Search for the cell housing the specified text and yield its (X, Y) center coordinate. 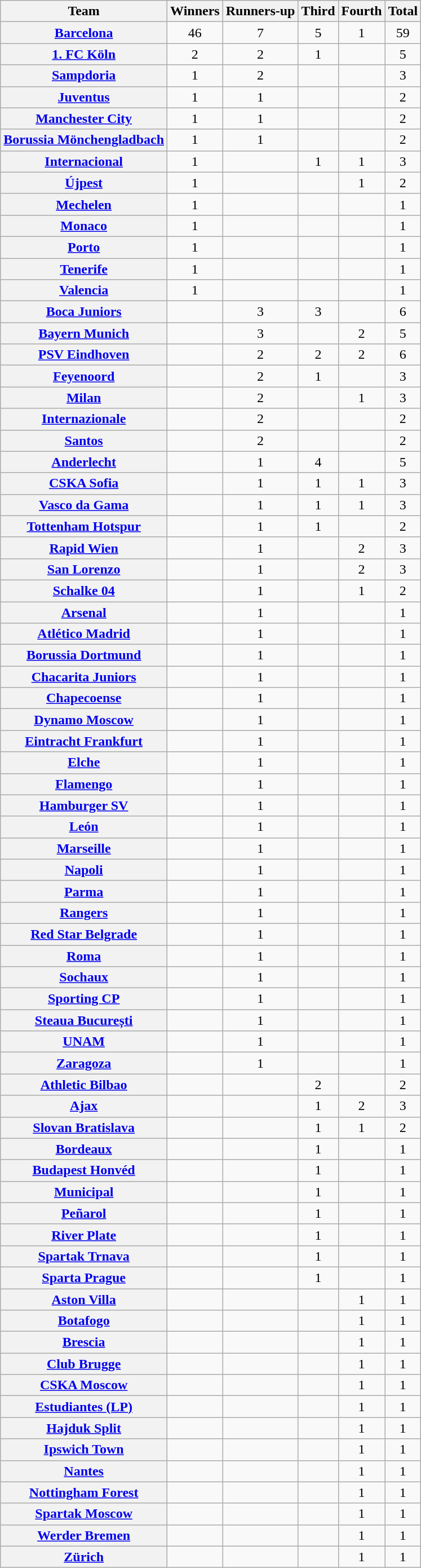
Újpest (84, 183)
Sparta Prague (84, 1278)
Bordeaux (84, 1149)
Hajduk Split (84, 1428)
Zürich (84, 1557)
Brescia (84, 1342)
Elche (84, 763)
Juventus (84, 97)
Tottenham Hotspur (84, 526)
Arsenal (84, 612)
Marseille (84, 848)
Budapest Honvéd (84, 1170)
Ajax (84, 1106)
Runners-up (260, 11)
Porto (84, 247)
CSKA Sofia (84, 483)
Nottingham Forest (84, 1492)
4 (318, 462)
59 (403, 33)
Flamengo (84, 784)
Dynamo Moscow (84, 720)
CSKA Moscow (84, 1385)
UNAM (84, 1042)
Borussia Dortmund (84, 655)
Boca Juniors (84, 312)
Sochaux (84, 977)
Athletic Bilbao (84, 1085)
Napoli (84, 870)
Peñarol (84, 1213)
Total (403, 11)
PSV Eindhoven (84, 355)
Rapid Wien (84, 548)
Valencia (84, 290)
Hamburger SV (84, 805)
Third (318, 11)
Monaco (84, 226)
Feyenoord (84, 376)
Manchester City (84, 118)
Zaragoza (84, 1063)
Red Star Belgrade (84, 934)
Nantes (84, 1471)
Spartak Moscow (84, 1514)
Chapecoense (84, 698)
Internazionale (84, 419)
Aston Villa (84, 1299)
7 (260, 33)
Anderlecht (84, 462)
Club Brugge (84, 1364)
Chacarita Juniors (84, 677)
Mechelen (84, 204)
Milan (84, 398)
Fourth (362, 11)
Sporting CP (84, 999)
Schalke 04 (84, 591)
Internacional (84, 161)
River Plate (84, 1235)
Tenerife (84, 269)
Estudiantes (LP) (84, 1407)
Spartak Trnava (84, 1256)
Atlético Madrid (84, 634)
Slovan Bratislava (84, 1127)
Vasco da Gama (84, 505)
Eintracht Frankfurt (84, 741)
Rangers (84, 913)
Ipswich Town (84, 1450)
Borussia Mönchengladbach (84, 140)
Barcelona (84, 33)
León (84, 827)
Steaua București (84, 1020)
Team (84, 11)
46 (195, 33)
Bayern Munich (84, 333)
Werder Bremen (84, 1535)
Roma (84, 956)
San Lorenzo (84, 569)
Botafogo (84, 1321)
Winners (195, 11)
Santos (84, 441)
Municipal (84, 1192)
1. FC Köln (84, 54)
Parma (84, 891)
Sampdoria (84, 76)
